Search for the cell housing the specified text and yield its [x, y] center coordinate. 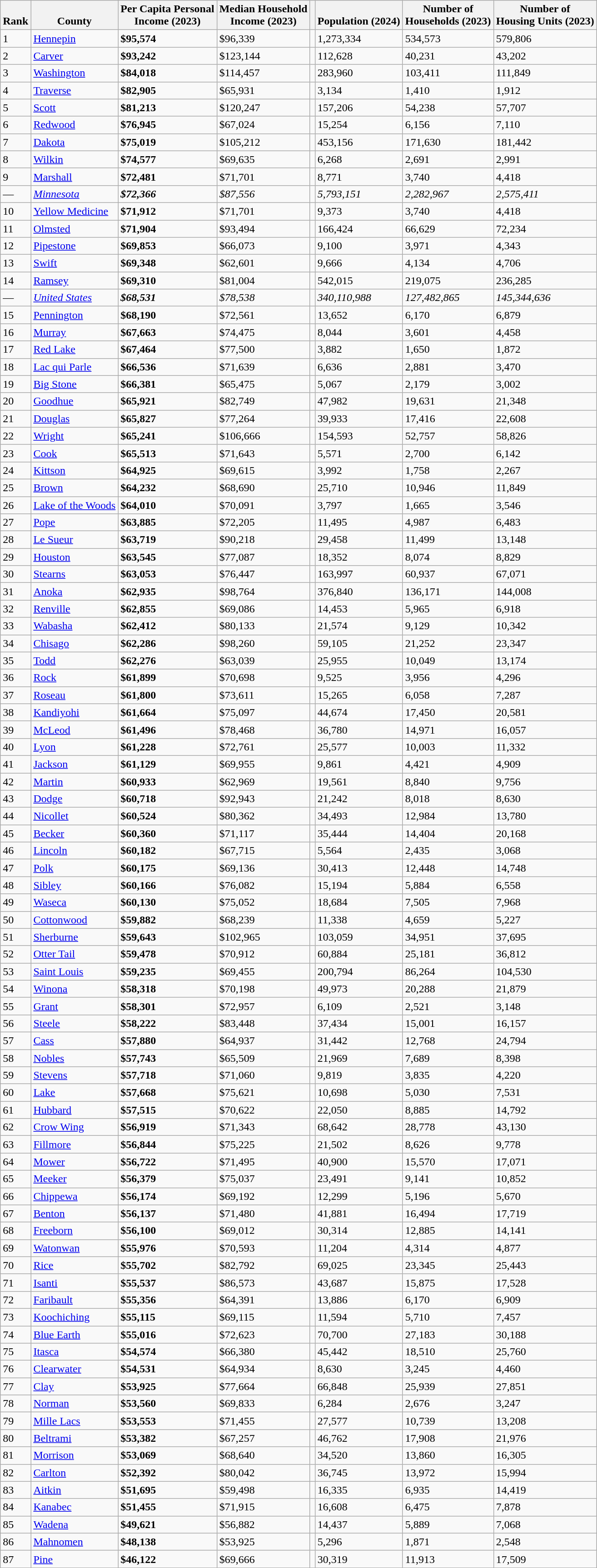
$58,301 [167, 1006]
7,068 [545, 1524]
$71,343 [264, 1127]
Lincoln [75, 851]
45 [15, 833]
Itasca [75, 1352]
181,442 [545, 142]
Chisago [75, 643]
$61,228 [167, 747]
Rice [75, 1265]
8,840 [448, 781]
$105,212 [264, 142]
14,404 [448, 833]
8,044 [359, 332]
$60,166 [167, 885]
Rank [15, 15]
6,475 [448, 1507]
Sherburne [75, 937]
111,849 [545, 73]
10,739 [448, 1421]
3,134 [359, 90]
$64,010 [167, 505]
$62,969 [264, 781]
County [75, 15]
Benton [75, 1213]
10 [15, 211]
$60,933 [167, 781]
$75,052 [264, 902]
3 [15, 73]
$57,718 [167, 1075]
$66,380 [264, 1352]
28 [15, 540]
59 [15, 1075]
Scott [75, 108]
87 [15, 1559]
58 [15, 1058]
4,220 [545, 1075]
34,520 [359, 1455]
$93,494 [264, 228]
57 [15, 1040]
McLeod [75, 730]
6,156 [448, 125]
17,416 [448, 419]
Stevens [75, 1075]
Redwood [75, 125]
Dakota [75, 142]
18,510 [448, 1352]
7,457 [545, 1317]
157,206 [359, 108]
17,509 [545, 1559]
Lac qui Parle [75, 367]
44,674 [359, 712]
21,502 [359, 1144]
Houston [75, 557]
14 [15, 281]
$72,957 [264, 1006]
8 [15, 159]
8,829 [545, 557]
Stearns [75, 574]
$62,412 [167, 626]
$75,097 [264, 712]
$59,643 [167, 937]
$71,912 [167, 211]
$71,495 [264, 1162]
66,848 [359, 1386]
163,997 [359, 574]
37 [15, 695]
Nicollet [75, 816]
6,483 [545, 523]
$70,593 [264, 1248]
33 [15, 626]
5,564 [359, 851]
$51,695 [167, 1490]
25 [15, 488]
21,242 [359, 799]
27,577 [359, 1421]
13,174 [545, 661]
Mahnomen [75, 1542]
1,273,334 [359, 39]
Kanabec [75, 1507]
70 [15, 1265]
4,314 [448, 1248]
7,968 [545, 902]
6,142 [545, 453]
$68,640 [264, 1455]
2,548 [545, 1542]
$60,175 [167, 868]
16,157 [545, 1023]
11,913 [448, 1559]
$63,719 [167, 540]
25,443 [545, 1265]
$59,498 [264, 1490]
$82,792 [264, 1265]
54 [15, 989]
21,574 [359, 626]
$56,722 [167, 1162]
Cook [75, 453]
$98,260 [264, 643]
$72,561 [264, 315]
$57,515 [167, 1110]
$76,945 [167, 125]
Meeker [75, 1179]
$51,455 [167, 1507]
58,826 [545, 436]
34 [15, 643]
$72,366 [167, 194]
2,691 [448, 159]
Saint Louis [75, 971]
$65,475 [264, 384]
64 [15, 1162]
112,628 [359, 56]
6,636 [359, 367]
2,282,967 [448, 194]
$53,553 [167, 1421]
10,003 [448, 747]
66,629 [448, 228]
16,335 [359, 1490]
46 [15, 851]
3,247 [545, 1404]
6,284 [359, 1404]
$69,115 [264, 1317]
36 [15, 678]
Pope [75, 523]
Kittson [75, 470]
Cass [75, 1040]
$71,480 [264, 1213]
$68,239 [264, 920]
35,444 [359, 833]
$65,241 [167, 436]
$57,743 [167, 1058]
$60,718 [167, 799]
$84,018 [167, 73]
Polk [75, 868]
9,141 [448, 1179]
$59,478 [167, 954]
16,494 [448, 1213]
21,969 [359, 1058]
13,148 [545, 540]
6 [15, 125]
27 [15, 523]
30,413 [359, 868]
25,710 [359, 488]
$70,622 [264, 1110]
$63,545 [167, 557]
4 [15, 90]
$69,955 [264, 764]
$69,012 [264, 1231]
200,794 [359, 971]
4,458 [545, 332]
$56,100 [167, 1231]
9,525 [359, 678]
35 [15, 661]
12,885 [448, 1231]
10,698 [359, 1093]
$54,531 [167, 1369]
69,025 [359, 1265]
$65,921 [167, 401]
Roseau [75, 695]
Cottonwood [75, 920]
23,345 [448, 1265]
4,987 [448, 523]
39,933 [359, 419]
29 [15, 557]
14,971 [448, 730]
Swift [75, 263]
$72,205 [264, 523]
1,650 [448, 350]
30 [15, 574]
3,835 [448, 1075]
104,530 [545, 971]
Mower [75, 1162]
453,156 [359, 142]
145,344,636 [545, 298]
Median HouseholdIncome (2023) [264, 15]
37,434 [359, 1023]
$67,024 [264, 125]
73 [15, 1317]
219,075 [448, 281]
$69,853 [167, 246]
17 [15, 350]
$56,844 [167, 1144]
11,332 [545, 747]
27,183 [448, 1334]
Clay [75, 1386]
3,546 [545, 505]
13,780 [545, 816]
2,179 [448, 384]
Fillmore [75, 1144]
16,305 [545, 1455]
8,626 [448, 1144]
3,002 [545, 384]
27,851 [545, 1386]
40,231 [448, 56]
17,719 [545, 1213]
38 [15, 712]
Beltrami [75, 1438]
$55,115 [167, 1317]
$60,130 [167, 902]
37,695 [545, 937]
$62,935 [167, 592]
1,410 [448, 90]
$55,537 [167, 1282]
25,181 [448, 954]
55 [15, 1006]
Faribault [75, 1300]
$65,509 [264, 1058]
$56,882 [264, 1524]
$75,019 [167, 142]
10,049 [448, 661]
24 [15, 470]
6,918 [545, 609]
$59,882 [167, 920]
5,889 [448, 1524]
$53,560 [167, 1404]
5,710 [448, 1317]
$71,915 [264, 1507]
144,008 [545, 592]
4,296 [545, 678]
1,665 [448, 505]
$67,663 [167, 332]
2,991 [545, 159]
21,252 [448, 643]
25,760 [545, 1352]
6,058 [448, 695]
10,946 [448, 488]
5,296 [359, 1542]
71 [15, 1282]
Wabasha [75, 626]
$66,073 [264, 246]
$56,174 [167, 1196]
81 [15, 1455]
$64,937 [264, 1040]
40,900 [359, 1162]
$68,690 [264, 488]
36,812 [545, 954]
13,860 [448, 1455]
171,630 [448, 142]
5,030 [448, 1093]
26 [15, 505]
74 [15, 1334]
14,792 [545, 1110]
Lake of the Woods [75, 505]
$69,666 [264, 1559]
54,238 [448, 108]
$52,392 [167, 1473]
14,748 [545, 868]
$58,222 [167, 1023]
$81,004 [264, 281]
7,110 [545, 125]
9,129 [448, 626]
66 [15, 1196]
8,885 [448, 1110]
65 [15, 1179]
52 [15, 954]
Pipestone [75, 246]
Hennepin [75, 39]
2,267 [545, 470]
43,130 [545, 1127]
11,338 [359, 920]
$71,455 [264, 1421]
$80,362 [264, 816]
$55,016 [167, 1334]
11,204 [359, 1248]
46,762 [359, 1438]
3,992 [359, 470]
542,015 [359, 281]
$72,761 [264, 747]
$61,129 [167, 764]
Le Sueur [75, 540]
$69,136 [264, 868]
3,601 [448, 332]
7,531 [545, 1093]
Per Capita PersonalIncome (2023) [167, 15]
$70,091 [264, 505]
9,666 [359, 263]
5,793,151 [359, 194]
103,411 [448, 73]
21,348 [545, 401]
17,450 [448, 712]
21,879 [545, 989]
$67,715 [264, 851]
7,505 [448, 902]
Hubbard [75, 1110]
Ramsey [75, 281]
3,797 [359, 505]
$60,524 [167, 816]
78 [15, 1404]
60,884 [359, 954]
Dodge [75, 799]
6,879 [545, 315]
Steele [75, 1023]
59,105 [359, 643]
17,908 [448, 1438]
Wadena [75, 1524]
$77,087 [264, 557]
Waseca [75, 902]
11,495 [359, 523]
8,074 [448, 557]
$54,574 [167, 1352]
7,878 [545, 1507]
72 [15, 1300]
34,951 [448, 937]
30,319 [359, 1559]
2,435 [448, 851]
39 [15, 730]
Clearwater [75, 1369]
18,684 [359, 902]
23,347 [545, 643]
$55,976 [167, 1248]
1,912 [545, 90]
14,453 [359, 609]
4,659 [448, 920]
53 [15, 971]
Brown [75, 488]
$55,356 [167, 1300]
$114,457 [264, 73]
Marshall [75, 177]
41,881 [359, 1213]
Winona [75, 989]
$92,943 [264, 799]
5 [15, 108]
20 [15, 401]
50 [15, 920]
4,706 [545, 263]
3,882 [359, 350]
75 [15, 1352]
$64,934 [264, 1369]
6,935 [448, 1490]
Koochiching [75, 1317]
Norman [75, 1404]
14,141 [545, 1231]
$98,764 [264, 592]
5,571 [359, 453]
534,573 [448, 39]
9,100 [359, 246]
20,581 [545, 712]
4,421 [448, 764]
Lake [75, 1093]
31 [15, 592]
Watonwan [75, 1248]
7,287 [545, 695]
$69,455 [264, 971]
$96,339 [264, 39]
63 [15, 1144]
$76,082 [264, 885]
Lyon [75, 747]
Rock [75, 678]
23,491 [359, 1179]
154,593 [359, 436]
$56,919 [167, 1127]
6,268 [359, 159]
$102,965 [264, 937]
25,955 [359, 661]
127,482,865 [448, 298]
$73,611 [264, 695]
$123,144 [264, 56]
Number ofHousing Units (2023) [545, 15]
12,448 [448, 868]
5,670 [545, 1196]
$69,086 [264, 609]
Becker [75, 833]
79 [15, 1421]
80 [15, 1438]
$90,218 [264, 540]
4,909 [545, 764]
57,707 [545, 108]
13 [15, 263]
8,398 [545, 1058]
61 [15, 1110]
29,458 [359, 540]
166,424 [359, 228]
5,196 [448, 1196]
15 [15, 315]
$63,053 [167, 574]
$46,122 [167, 1559]
8,018 [448, 799]
$74,577 [167, 159]
Yellow Medicine [75, 211]
$80,042 [264, 1473]
77 [15, 1386]
$87,556 [264, 194]
32 [15, 609]
$71,117 [264, 833]
2 [15, 56]
$71,639 [264, 367]
9,819 [359, 1075]
69 [15, 1248]
36,780 [359, 730]
1,758 [448, 470]
$72,481 [167, 177]
$56,137 [167, 1213]
Washington [75, 73]
43,687 [359, 1282]
340,110,988 [359, 298]
9,756 [545, 781]
Red Lake [75, 350]
$63,885 [167, 523]
$62,855 [167, 609]
45,442 [359, 1352]
82 [15, 1473]
60,937 [448, 574]
103,059 [359, 937]
13,886 [359, 1300]
16 [15, 332]
49,973 [359, 989]
$61,899 [167, 678]
67,071 [545, 574]
$68,190 [167, 315]
$69,192 [264, 1196]
$86,573 [264, 1282]
$71,060 [264, 1075]
Goodhue [75, 401]
Traverse [75, 90]
$58,318 [167, 989]
$69,310 [167, 281]
17,071 [545, 1162]
52,757 [448, 436]
$56,379 [167, 1179]
47 [15, 868]
15,001 [448, 1023]
30,188 [545, 1334]
$63,039 [264, 661]
Wright [75, 436]
$69,615 [264, 470]
10,852 [545, 1179]
$57,668 [167, 1093]
$80,133 [264, 626]
$69,635 [264, 159]
Douglas [75, 419]
$62,601 [264, 263]
$81,213 [167, 108]
15,570 [448, 1162]
Anoka [75, 592]
23 [15, 453]
83 [15, 1490]
84 [15, 1507]
18,352 [359, 557]
$77,500 [264, 350]
Chippewa [75, 1196]
10,342 [545, 626]
$70,698 [264, 678]
Blue Earth [75, 1334]
13,208 [545, 1421]
7 [15, 142]
$61,496 [167, 730]
Martin [75, 781]
15,265 [359, 695]
Jackson [75, 764]
48 [15, 885]
7,689 [448, 1058]
13,652 [359, 315]
12,299 [359, 1196]
$72,623 [264, 1334]
376,840 [359, 592]
Renville [75, 609]
$78,468 [264, 730]
51 [15, 937]
68 [15, 1231]
283,960 [359, 73]
$60,182 [167, 851]
$62,276 [167, 661]
Crow Wing [75, 1127]
$77,664 [264, 1386]
6,109 [359, 1006]
$77,264 [264, 419]
2,881 [448, 367]
6,558 [545, 885]
43,202 [545, 56]
Isanti [75, 1282]
16,057 [545, 730]
19,631 [448, 401]
5,227 [545, 920]
5,884 [448, 885]
86,264 [448, 971]
3,245 [448, 1369]
17,528 [545, 1282]
$48,138 [167, 1542]
12 [15, 246]
15,254 [359, 125]
8,771 [359, 177]
$60,360 [167, 833]
22 [15, 436]
2,676 [448, 1404]
Pine [75, 1559]
United States [75, 298]
Minnesota [75, 194]
Kandiyohi [75, 712]
5,067 [359, 384]
6,909 [545, 1300]
13,972 [448, 1473]
Otter Tail [75, 954]
14,437 [359, 1524]
76 [15, 1369]
31,442 [359, 1040]
Carver [75, 56]
$49,621 [167, 1524]
4,343 [545, 246]
30,314 [359, 1231]
67 [15, 1213]
15,875 [448, 1282]
Number ofHouseholds (2023) [448, 15]
25,939 [448, 1386]
Morrison [75, 1455]
4,877 [545, 1248]
21,976 [545, 1438]
1 [15, 39]
$78,538 [264, 298]
16,608 [359, 1507]
$70,198 [264, 989]
Population (2024) [359, 15]
Pennington [75, 315]
4,460 [545, 1369]
Aitkin [75, 1490]
136,171 [448, 592]
$75,621 [264, 1093]
49 [15, 902]
$71,904 [167, 228]
$65,827 [167, 419]
3,148 [545, 1006]
$64,391 [264, 1300]
19 [15, 384]
19,561 [359, 781]
14,419 [545, 1490]
9 [15, 177]
$65,513 [167, 453]
3,971 [448, 246]
$64,925 [167, 470]
Olmsted [75, 228]
3,470 [545, 367]
1,871 [448, 1542]
579,806 [545, 39]
9,778 [545, 1144]
40 [15, 747]
$64,232 [167, 488]
2,575,411 [545, 194]
4,134 [448, 263]
Carlton [75, 1473]
22,608 [545, 419]
Freeborn [75, 1231]
Sibley [75, 885]
236,285 [545, 281]
$82,749 [264, 401]
$55,702 [167, 1265]
20,168 [545, 833]
12,984 [448, 816]
$69,833 [264, 1404]
$65,931 [264, 90]
9,373 [359, 211]
$62,286 [167, 643]
$74,475 [264, 332]
$53,069 [167, 1455]
41 [15, 764]
34,493 [359, 816]
21 [15, 419]
$106,666 [264, 436]
25,577 [359, 747]
$69,348 [167, 263]
Mille Lacs [75, 1421]
15,994 [545, 1473]
28,778 [448, 1127]
12,768 [448, 1040]
42 [15, 781]
$66,381 [167, 384]
$61,664 [167, 712]
$71,643 [264, 453]
18 [15, 367]
Todd [75, 661]
72,234 [545, 228]
$83,448 [264, 1023]
22,050 [359, 1110]
15,194 [359, 885]
85 [15, 1524]
44 [15, 816]
56 [15, 1023]
$120,247 [264, 108]
47,982 [359, 401]
60 [15, 1093]
Nobles [75, 1058]
2,521 [448, 1006]
$67,257 [264, 1438]
$59,235 [167, 971]
$76,447 [264, 574]
9,861 [359, 764]
$53,382 [167, 1438]
$57,880 [167, 1040]
11,849 [545, 488]
1,872 [545, 350]
$66,536 [167, 367]
$70,912 [264, 954]
$75,225 [264, 1144]
$95,574 [167, 39]
86 [15, 1542]
Big Stone [75, 384]
3,068 [545, 851]
43 [15, 799]
62 [15, 1127]
11 [15, 228]
$75,037 [264, 1179]
2,700 [448, 453]
36,745 [359, 1473]
24,794 [545, 1040]
Murray [75, 332]
Grant [75, 1006]
$61,800 [167, 695]
70,700 [359, 1334]
11,499 [448, 540]
3,956 [448, 678]
20,288 [448, 989]
Wilkin [75, 159]
11,594 [359, 1317]
$82,905 [167, 90]
68,642 [359, 1127]
$68,531 [167, 298]
5,965 [448, 609]
$93,242 [167, 56]
$67,464 [167, 350]
